Scan for the cell matching the given text and deliver its (x, y) coordinate at center. 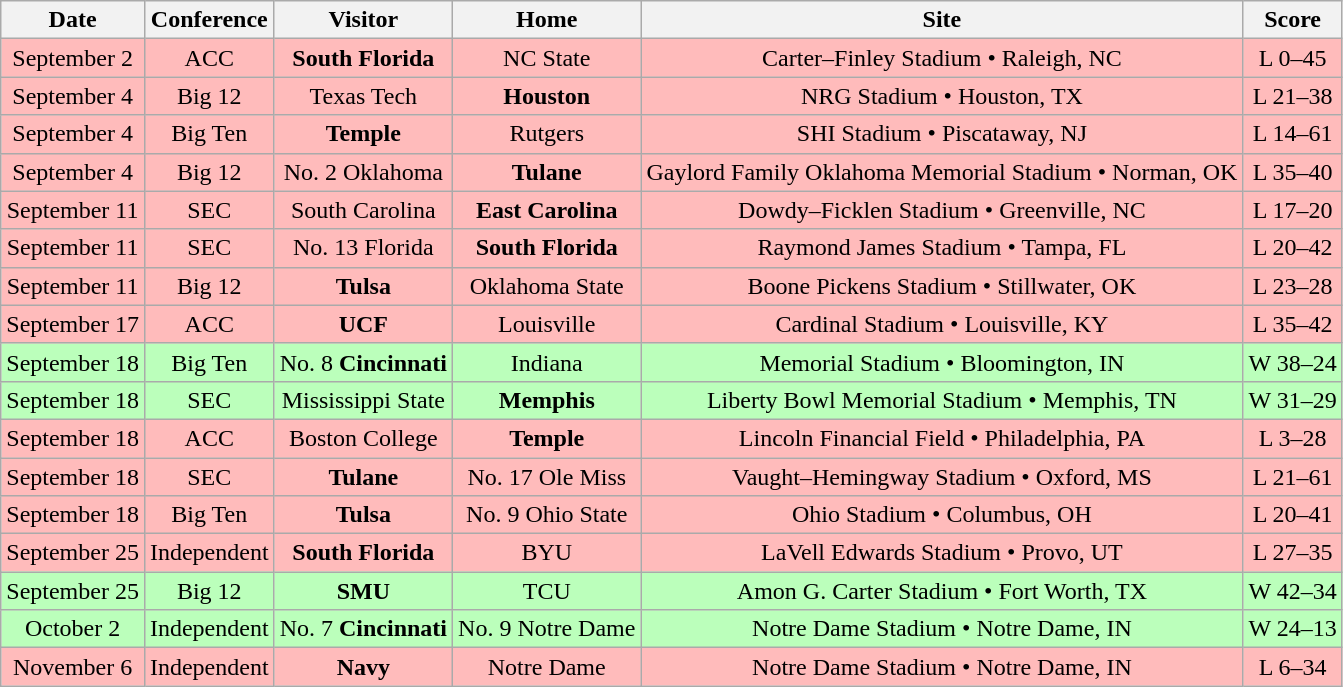
Carter–Finley Stadium • Raleigh, NC (942, 58)
South Carolina (363, 210)
Date (73, 20)
No. 2 Oklahoma (363, 172)
Dowdy–Ficklen Stadium • Greenville, NC (942, 210)
Memorial Stadium • Bloomington, IN (942, 362)
L 27–35 (1292, 553)
Texas Tech (363, 96)
Notre Dame (547, 667)
L 14–61 (1292, 134)
Lincoln Financial Field • Philadelphia, PA (942, 438)
L 6–34 (1292, 667)
NRG Stadium • Houston, TX (942, 96)
September 2 (73, 58)
Louisville (547, 324)
Raymond James Stadium • Tampa, FL (942, 248)
Gaylord Family Oklahoma Memorial Stadium • Norman, OK (942, 172)
No. 8 Cincinnati (363, 362)
Amon G. Carter Stadium • Fort Worth, TX (942, 591)
TCU (547, 591)
Conference (209, 20)
Houston (547, 96)
Boston College (363, 438)
NC State (547, 58)
Liberty Bowl Memorial Stadium • Memphis, TN (942, 400)
SMU (363, 591)
Ohio Stadium • Columbus, OH (942, 515)
Navy (363, 667)
Indiana (547, 362)
UCF (363, 324)
BYU (547, 553)
L 21–38 (1292, 96)
L 35–40 (1292, 172)
East Carolina (547, 210)
No. 17 Ole Miss (547, 477)
September 17 (73, 324)
Score (1292, 20)
L 35–42 (1292, 324)
L 23–28 (1292, 286)
W 42–34 (1292, 591)
Site (942, 20)
Cardinal Stadium • Louisville, KY (942, 324)
November 6 (73, 667)
October 2 (73, 629)
LaVell Edwards Stadium • Provo, UT (942, 553)
L 17–20 (1292, 210)
L 0–45 (1292, 58)
Vaught–Hemingway Stadium • Oxford, MS (942, 477)
Visitor (363, 20)
W 38–24 (1292, 362)
Boone Pickens Stadium • Stillwater, OK (942, 286)
Oklahoma State (547, 286)
No. 9 Notre Dame (547, 629)
L 3–28 (1292, 438)
Memphis (547, 400)
W 24–13 (1292, 629)
Mississippi State (363, 400)
SHI Stadium • Piscataway, NJ (942, 134)
W 31–29 (1292, 400)
Home (547, 20)
No. 7 Cincinnati (363, 629)
No. 13 Florida (363, 248)
L 21–61 (1292, 477)
No. 9 Ohio State (547, 515)
L 20–42 (1292, 248)
L 20–41 (1292, 515)
Rutgers (547, 134)
